Determine the [x, y] coordinate at the center of the cell enclosing the given text.  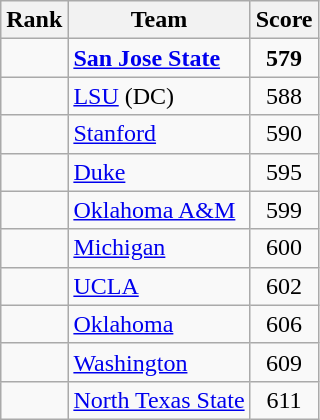
609 [284, 362]
Stanford [159, 134]
UCLA [159, 286]
611 [284, 400]
Score [284, 20]
LSU (DC) [159, 96]
588 [284, 96]
602 [284, 286]
Washington [159, 362]
Michigan [159, 248]
599 [284, 210]
Oklahoma [159, 324]
San Jose State [159, 58]
Team [159, 20]
606 [284, 324]
Oklahoma A&M [159, 210]
Rank [34, 20]
600 [284, 248]
North Texas State [159, 400]
Duke [159, 172]
595 [284, 172]
590 [284, 134]
579 [284, 58]
